Identify which cell holds the provided text, then report its [x, y] central coordinate. 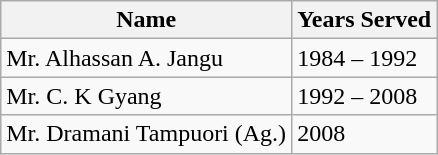
Mr. Dramani Tampuori (Ag.) [146, 134]
Mr. Alhassan A. Jangu [146, 58]
Name [146, 20]
1992 – 2008 [364, 96]
Mr. C. K Gyang [146, 96]
Years Served [364, 20]
2008 [364, 134]
1984 – 1992 [364, 58]
